Search for the cell housing the specified text and yield its (x, y) center coordinate. 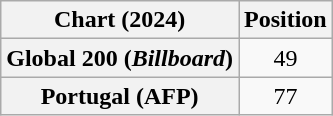
Global 200 (Billboard) (120, 58)
77 (285, 96)
Portugal (AFP) (120, 96)
Chart (2024) (120, 20)
49 (285, 58)
Position (285, 20)
